Detect which cell encompasses the target text, then output its [x, y] center coordinate. 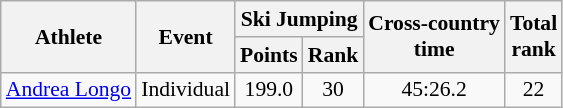
Individual [186, 90]
Total rank [534, 36]
22 [534, 90]
Points [269, 55]
Andrea Longo [68, 90]
Ski Jumping [299, 19]
Cross-country time [434, 36]
Athlete [68, 36]
30 [334, 90]
199.0 [269, 90]
Event [186, 36]
Rank [334, 55]
45:26.2 [434, 90]
